Output the [x, y] coordinate of the center of the cell containing the given text.  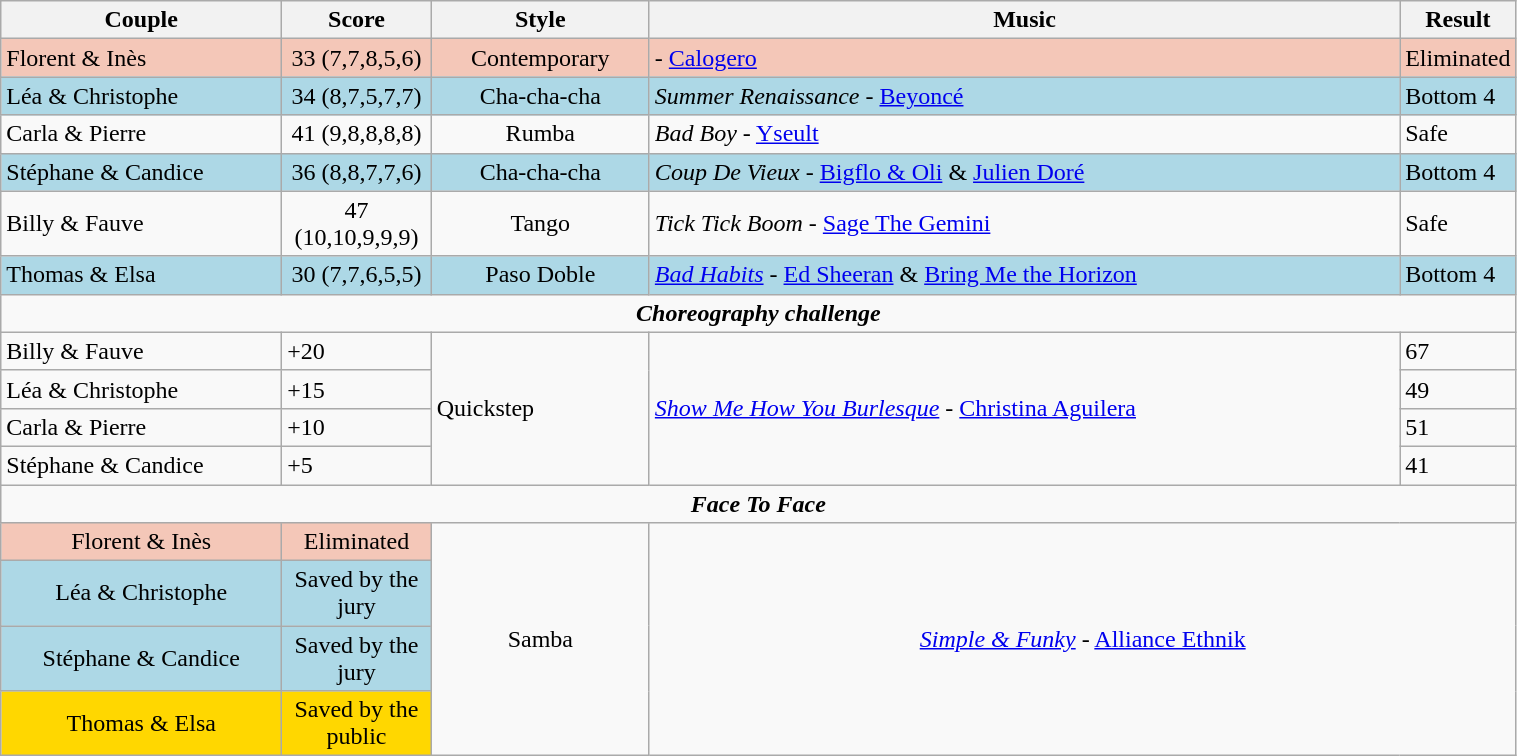
Tick Tick Boom - Sage The Gemini [1024, 224]
Face To Face [758, 503]
+10 [357, 427]
- Calogero [1024, 58]
Quickstep [540, 408]
41 [1458, 465]
Summer Renaissance - Beyoncé [1024, 96]
Bad Boy - Yseult [1024, 134]
47 (10,10,9,9,9) [357, 224]
Result [1458, 20]
Tango [540, 224]
Music [1024, 20]
Show Me How You Burlesque - Christina Aguilera [1024, 408]
49 [1458, 389]
Coup De Vieux - Bigflo & Oli & Julien Doré [1024, 172]
Simple & Funky - Alliance Ethnik [1082, 640]
Saved by the public [357, 724]
Rumba [540, 134]
30 (7,7,6,5,5) [357, 275]
+20 [357, 351]
Paso Doble [540, 275]
36 (8,8,7,7,6) [357, 172]
Samba [540, 640]
Bad Habits - Ed Sheeran & Bring Me the Horizon [1024, 275]
67 [1458, 351]
Score [357, 20]
Choreography challenge [758, 313]
51 [1458, 427]
+5 [357, 465]
Contemporary [540, 58]
Couple [142, 20]
41 (9,8,8,8,8) [357, 134]
Style [540, 20]
34 (8,7,5,7,7) [357, 96]
+15 [357, 389]
33 (7,7,8,5,6) [357, 58]
